Provide the (X, Y) coordinate of the cell's center where the given text is located.  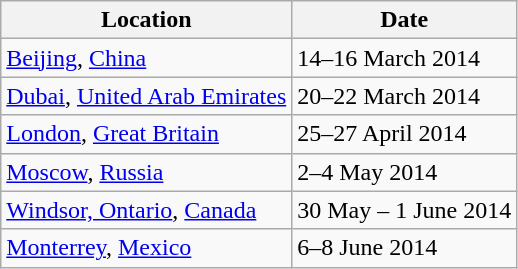
Moscow, Russia (146, 172)
6–8 June 2014 (404, 248)
20–22 March 2014 (404, 96)
Monterrey, Mexico (146, 248)
Beijing, China (146, 58)
Location (146, 20)
14–16 March 2014 (404, 58)
London, Great Britain (146, 134)
Date (404, 20)
30 May – 1 June 2014 (404, 210)
Dubai, United Arab Emirates (146, 96)
Windsor, Ontario, Canada (146, 210)
25–27 April 2014 (404, 134)
2–4 May 2014 (404, 172)
